Locate the cell with the specified text and output its (X, Y) center coordinate. 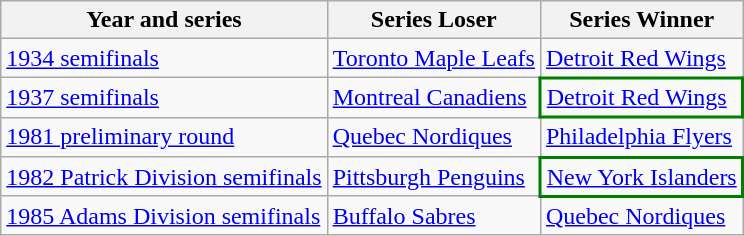
Series Loser (434, 20)
Buffalo Sabres (434, 216)
Series Winner (642, 20)
Montreal Canadiens (434, 98)
1982 Patrick Division semifinals (164, 177)
1985 Adams Division semifinals (164, 216)
1937 semifinals (164, 98)
1981 preliminary round (164, 137)
Year and series (164, 20)
Pittsburgh Penguins (434, 177)
Philadelphia Flyers (642, 137)
New York Islanders (642, 177)
1934 semifinals (164, 58)
Toronto Maple Leafs (434, 58)
